Return [X, Y] of the center of cell containing provided text 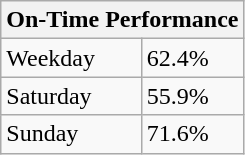
55.9% [192, 96]
71.6% [192, 134]
Weekday [71, 58]
62.4% [192, 58]
Sunday [71, 134]
Saturday [71, 96]
On-Time Performance [122, 20]
